Detect which cell encompasses the target text, then output its [x, y] center coordinate. 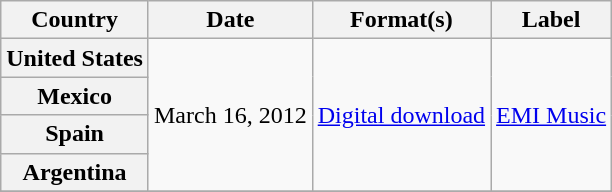
Argentina [75, 172]
Label [552, 20]
Format(s) [401, 20]
Digital download [401, 115]
Country [75, 20]
Mexico [75, 96]
United States [75, 58]
Date [230, 20]
EMI Music [552, 115]
Spain [75, 134]
March 16, 2012 [230, 115]
